Return [x, y] of the center of cell containing provided text 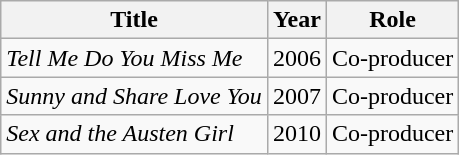
Year [296, 20]
Sex and the Austen Girl [134, 134]
Tell Me Do You Miss Me [134, 58]
Title [134, 20]
2006 [296, 58]
2010 [296, 134]
2007 [296, 96]
Sunny and Share Love You [134, 96]
Role [392, 20]
